Return the (x, y) coordinate for the center point of the cell that contains the specified text.  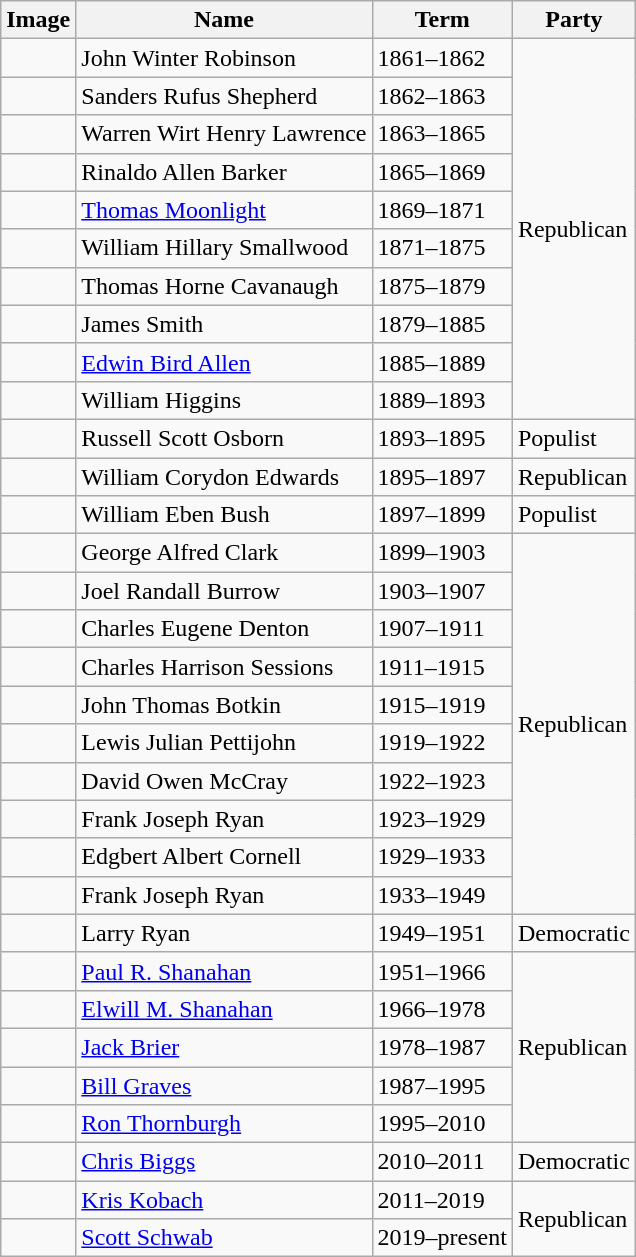
Charles Harrison Sessions (224, 667)
William Corydon Edwards (224, 477)
2011–2019 (442, 1200)
John Winter Robinson (224, 58)
Party (574, 20)
Bill Graves (224, 1085)
Charles Eugene Denton (224, 629)
1889–1893 (442, 400)
1897–1899 (442, 515)
1871–1875 (442, 248)
William Eben Bush (224, 515)
1903–1907 (442, 591)
George Alfred Clark (224, 553)
1895–1897 (442, 477)
Edwin Bird Allen (224, 362)
Chris Biggs (224, 1162)
1922–1923 (442, 781)
James Smith (224, 324)
Larry Ryan (224, 933)
Scott Schwab (224, 1238)
1879–1885 (442, 324)
1893–1895 (442, 438)
1899–1903 (442, 553)
Russell Scott Osborn (224, 438)
Rinaldo Allen Barker (224, 172)
1863–1865 (442, 134)
2010–2011 (442, 1162)
1869–1871 (442, 210)
1915–1919 (442, 705)
1929–1933 (442, 857)
John Thomas Botkin (224, 705)
1923–1929 (442, 819)
1911–1915 (442, 667)
1919–1922 (442, 743)
1966–1978 (442, 1009)
1861–1862 (442, 58)
1907–1911 (442, 629)
William Higgins (224, 400)
Thomas Moonlight (224, 210)
Ron Thornburgh (224, 1124)
Thomas Horne Cavanaugh (224, 286)
1885–1889 (442, 362)
William Hillary Smallwood (224, 248)
1978–1987 (442, 1047)
Image (38, 20)
Kris Kobach (224, 1200)
Paul R. Shanahan (224, 971)
1949–1951 (442, 933)
1951–1966 (442, 971)
1987–1995 (442, 1085)
David Owen McCray (224, 781)
1862–1863 (442, 96)
Jack Brier (224, 1047)
Joel Randall Burrow (224, 591)
1933–1949 (442, 895)
Warren Wirt Henry Lawrence (224, 134)
1995–2010 (442, 1124)
Sanders Rufus Shepherd (224, 96)
Name (224, 20)
Term (442, 20)
2019–present (442, 1238)
Lewis Julian Pettijohn (224, 743)
1865–1869 (442, 172)
1875–1879 (442, 286)
Edgbert Albert Cornell (224, 857)
Elwill M. Shanahan (224, 1009)
